Identify which cell holds the provided text, then report its (X, Y) central coordinate. 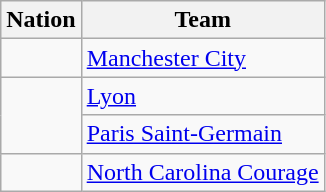
Manchester City (202, 58)
Lyon (202, 96)
Paris Saint-Germain (202, 134)
North Carolina Courage (202, 172)
Nation (41, 20)
Team (202, 20)
